Return (x, y) of the center of cell containing provided text 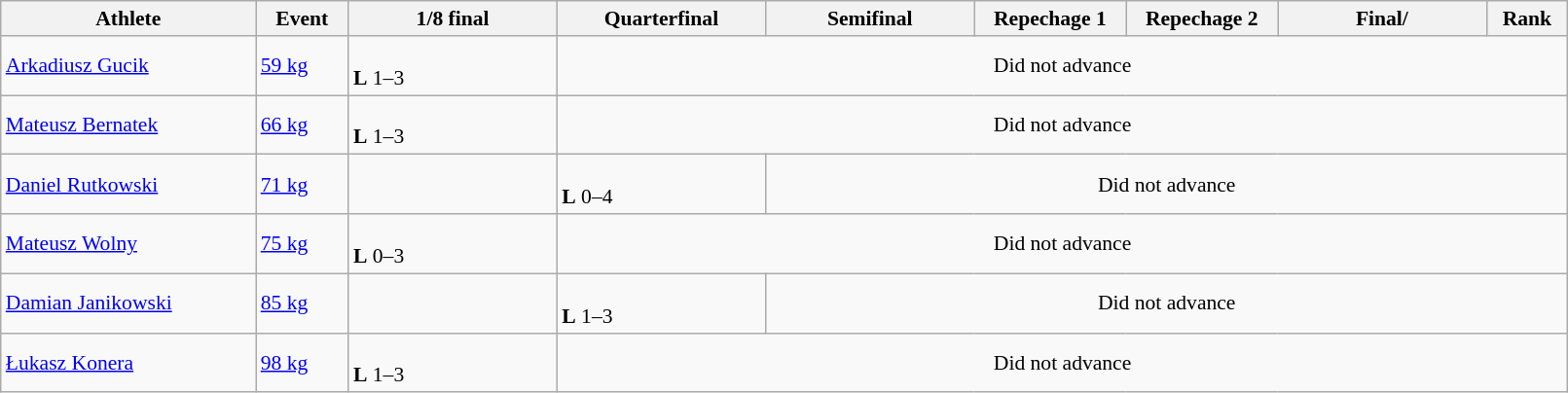
Arkadiusz Gucik (128, 66)
Repechage 1 (1050, 18)
Mateusz Wolny (128, 243)
L 0–4 (661, 185)
71 kg (302, 185)
59 kg (302, 66)
Daniel Rutkowski (128, 185)
Final/ (1382, 18)
Łukasz Konera (128, 362)
L 0–3 (453, 243)
Event (302, 18)
1/8 final (453, 18)
Repechage 2 (1202, 18)
85 kg (302, 304)
Mateusz Bernatek (128, 125)
Athlete (128, 18)
98 kg (302, 362)
Quarterfinal (661, 18)
66 kg (302, 125)
Semifinal (870, 18)
75 kg (302, 243)
Damian Janikowski (128, 304)
Rank (1527, 18)
